Pinpoint the cell where the given text exists, returning its [X, Y] midpoint coordinate. 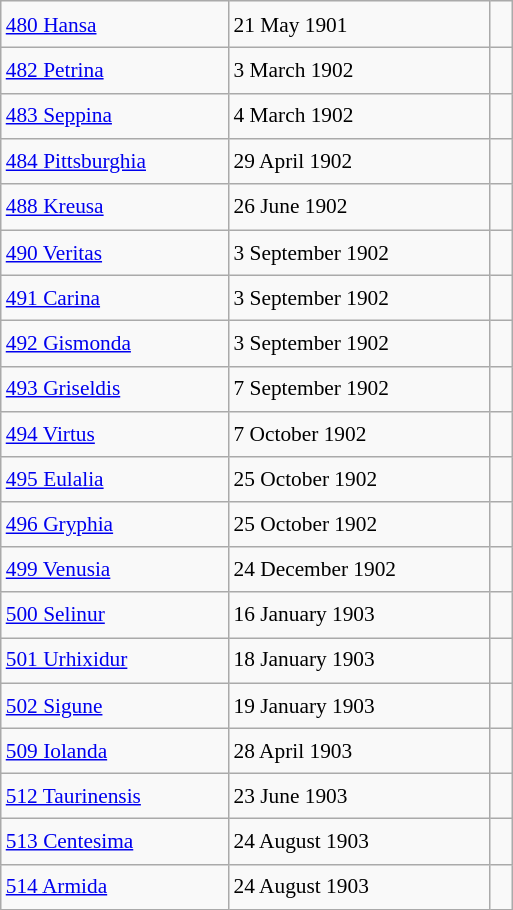
495 Eulalia [115, 480]
482 Petrina [115, 70]
500 Selinur [115, 614]
512 Taurinensis [115, 796]
491 Carina [115, 298]
493 Griseldis [115, 388]
513 Centesima [115, 842]
23 June 1903 [360, 796]
24 December 1902 [360, 570]
484 Pittsburghia [115, 160]
499 Venusia [115, 570]
18 January 1903 [360, 660]
29 April 1902 [360, 160]
7 October 1902 [360, 434]
496 Gryphia [115, 524]
16 January 1903 [360, 614]
7 September 1902 [360, 388]
21 May 1901 [360, 24]
480 Hansa [115, 24]
509 Iolanda [115, 750]
28 April 1903 [360, 750]
4 March 1902 [360, 116]
488 Kreusa [115, 208]
494 Virtus [115, 434]
26 June 1902 [360, 208]
490 Veritas [115, 252]
492 Gismonda [115, 344]
19 January 1903 [360, 706]
483 Seppina [115, 116]
501 Urhixidur [115, 660]
502 Sigune [115, 706]
514 Armida [115, 886]
3 March 1902 [360, 70]
